Find where the given text appears and provide that cell's center as [X, Y] coordinate. 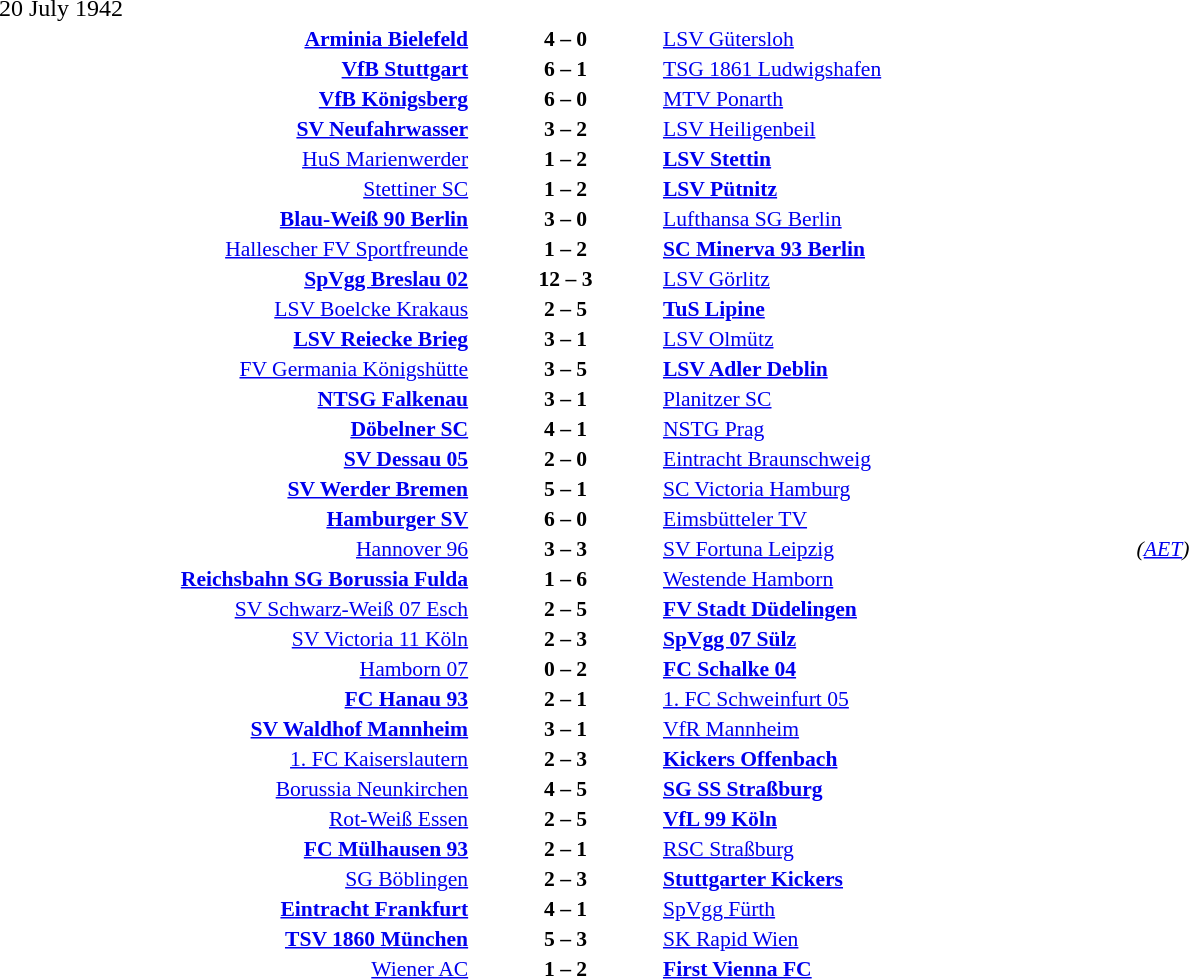
LSV Olmütz [897, 338]
SK Rapid Wien [897, 938]
1. FC Schweinfurt 05 [897, 698]
Westende Hamborn [897, 578]
2 – 0 [566, 458]
0 – 2 [566, 668]
LSV Heiligenbeil [897, 128]
6 – 1 [566, 68]
FC Schalke 04 [897, 668]
3 – 2 [566, 128]
3 – 3 [566, 548]
1 – 6 [566, 578]
LSV Görlitz [897, 278]
Lufthansa SG Berlin [897, 218]
VfL 99 Köln [897, 818]
5 – 3 [566, 938]
LSV Stettin [897, 158]
SV Fortuna Leipzig [897, 548]
TuS Lipine [897, 308]
Eimsbütteler TV [897, 518]
3 – 0 [566, 218]
LSV Pütnitz [897, 188]
TSG 1861 Ludwigshafen [897, 68]
4 – 5 [566, 788]
SG SS Straßburg [897, 788]
LSV Adler Deblin [897, 368]
SpVgg 07 Sülz [897, 638]
LSV Gütersloh [897, 38]
4 – 0 [566, 38]
Eintracht Braunschweig [897, 458]
SC Minerva 93 Berlin [897, 248]
3 – 5 [566, 368]
VfR Mannheim [897, 728]
RSC Straßburg [897, 848]
Kickers Offenbach [897, 758]
SC Victoria Hamburg [897, 488]
SpVgg Fürth [897, 908]
Stuttgarter Kickers [897, 878]
5 – 1 [566, 488]
MTV Ponarth [897, 98]
FV Stadt Düdelingen [897, 608]
Planitzer SC [897, 398]
NSTG Prag [897, 428]
12 – 3 [566, 278]
